Return (x, y) of the center of cell containing provided text 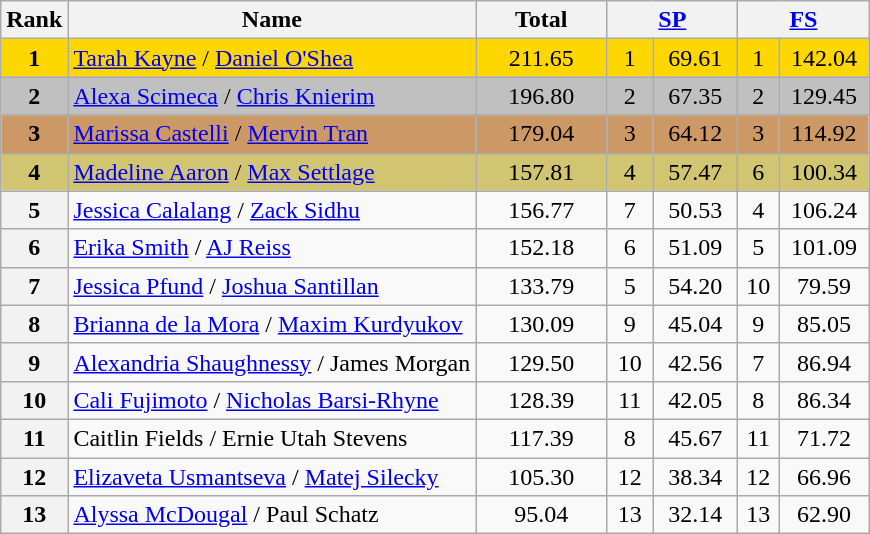
152.18 (542, 248)
Marissa Castelli / Mervin Tran (272, 134)
105.30 (542, 477)
128.39 (542, 400)
86.34 (824, 400)
196.80 (542, 96)
71.72 (824, 438)
Jessica Pfund / Joshua Santillan (272, 286)
Caitlin Fields / Ernie Utah Stevens (272, 438)
50.53 (696, 210)
129.45 (824, 96)
86.94 (824, 362)
101.09 (824, 248)
95.04 (542, 515)
130.09 (542, 324)
133.79 (542, 286)
62.90 (824, 515)
Elizaveta Usmantseva / Matej Silecky (272, 477)
106.24 (824, 210)
66.96 (824, 477)
Total (542, 20)
79.59 (824, 286)
42.05 (696, 400)
32.14 (696, 515)
117.39 (542, 438)
179.04 (542, 134)
38.34 (696, 477)
Rank (34, 20)
156.77 (542, 210)
Brianna de la Mora / Maxim Kurdyukov (272, 324)
142.04 (824, 58)
54.20 (696, 286)
67.35 (696, 96)
129.50 (542, 362)
64.12 (696, 134)
Madeline Aaron / Max Settlage (272, 172)
42.56 (696, 362)
Alyssa McDougal / Paul Schatz (272, 515)
211.65 (542, 58)
Tarah Kayne / Daniel O'Shea (272, 58)
Alexa Scimeca / Chris Knierim (272, 96)
Name (272, 20)
51.09 (696, 248)
100.34 (824, 172)
45.04 (696, 324)
157.81 (542, 172)
SP (672, 20)
85.05 (824, 324)
114.92 (824, 134)
Jessica Calalang / Zack Sidhu (272, 210)
69.61 (696, 58)
45.67 (696, 438)
FS (804, 20)
Cali Fujimoto / Nicholas Barsi-Rhyne (272, 400)
Erika Smith / AJ Reiss (272, 248)
57.47 (696, 172)
Alexandria Shaughnessy / James Morgan (272, 362)
